For the text-containing cell, return its midpoint in [x, y] coordinate format. 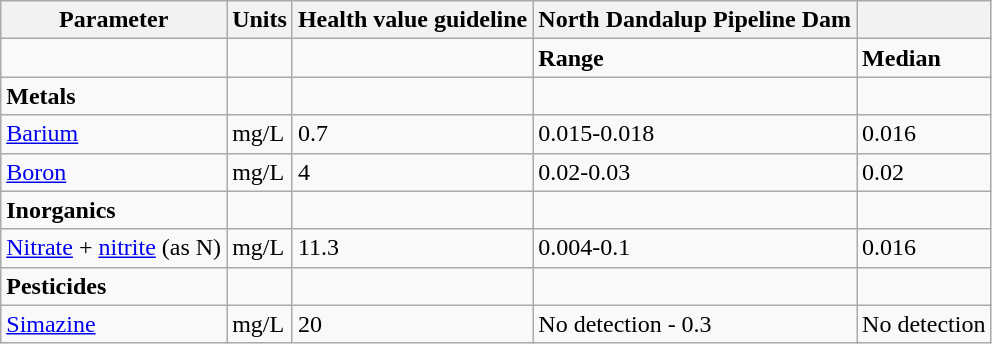
Range [695, 58]
Simazine [114, 324]
4 [412, 172]
0.015-0.018 [695, 134]
0.02-0.03 [695, 172]
Boron [114, 172]
0.7 [412, 134]
0.02 [924, 172]
20 [412, 324]
11.3 [412, 248]
0.004-0.1 [695, 248]
Barium [114, 134]
Units [260, 20]
North Dandalup Pipeline Dam [695, 20]
No detection [924, 324]
No detection - 0.3 [695, 324]
Health value guideline [412, 20]
Pesticides [114, 286]
Parameter [114, 20]
Metals [114, 96]
Inorganics [114, 210]
Nitrate + nitrite (as N) [114, 248]
Median [924, 58]
